Return the [X, Y] coordinate for the center point of the cell that contains the specified text.  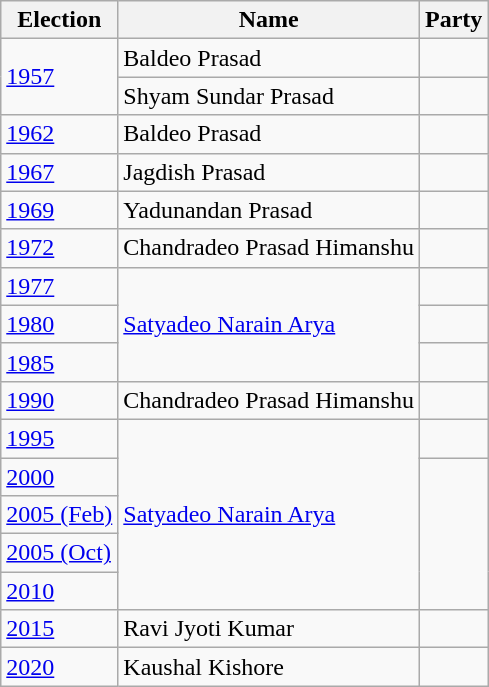
1967 [60, 172]
Yadunandan Prasad [269, 210]
1969 [60, 210]
Name [269, 20]
1995 [60, 438]
1985 [60, 362]
2020 [60, 667]
1990 [60, 400]
Party [453, 20]
Shyam Sundar Prasad [269, 96]
1980 [60, 324]
1957 [60, 77]
Election [60, 20]
1977 [60, 286]
2005 (Oct) [60, 553]
1962 [60, 134]
Jagdish Prasad [269, 172]
2015 [60, 629]
Ravi Jyoti Kumar [269, 629]
2010 [60, 591]
2005 (Feb) [60, 515]
2000 [60, 477]
1972 [60, 248]
Kaushal Kishore [269, 667]
